Identify which cell holds the provided text, then report its (X, Y) central coordinate. 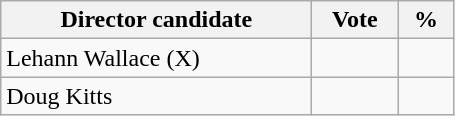
Doug Kitts (156, 96)
Lehann Wallace (X) (156, 58)
Director candidate (156, 20)
% (426, 20)
Vote (355, 20)
